Return the (x, y) coordinate for the center point of the cell that contains the specified text.  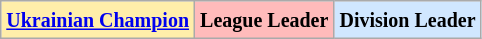
Division Leader (408, 20)
Ukrainian Champion (98, 20)
League Leader (264, 20)
